Detect which cell encompasses the target text, then output its (x, y) center coordinate. 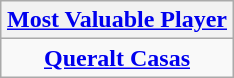
Most Valuable Player (116, 20)
Queralt Casas (116, 58)
